Provide the [x, y] coordinate of the cell's center where the given text is located.  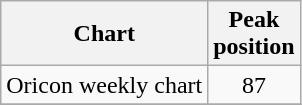
Oricon weekly chart [104, 85]
87 [254, 85]
Chart [104, 34]
Peakposition [254, 34]
